Determine the (x, y) coordinate at the center of the cell enclosing the given text.  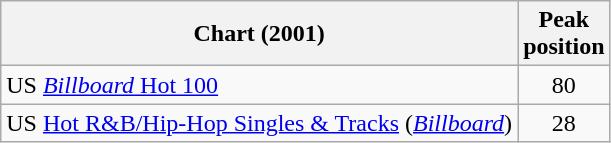
80 (564, 85)
Chart (2001) (260, 34)
US Billboard Hot 100 (260, 85)
Peakposition (564, 34)
28 (564, 123)
US Hot R&B/Hip-Hop Singles & Tracks (Billboard) (260, 123)
